Provide the (X, Y) coordinate of the cell's center where the given text is located.  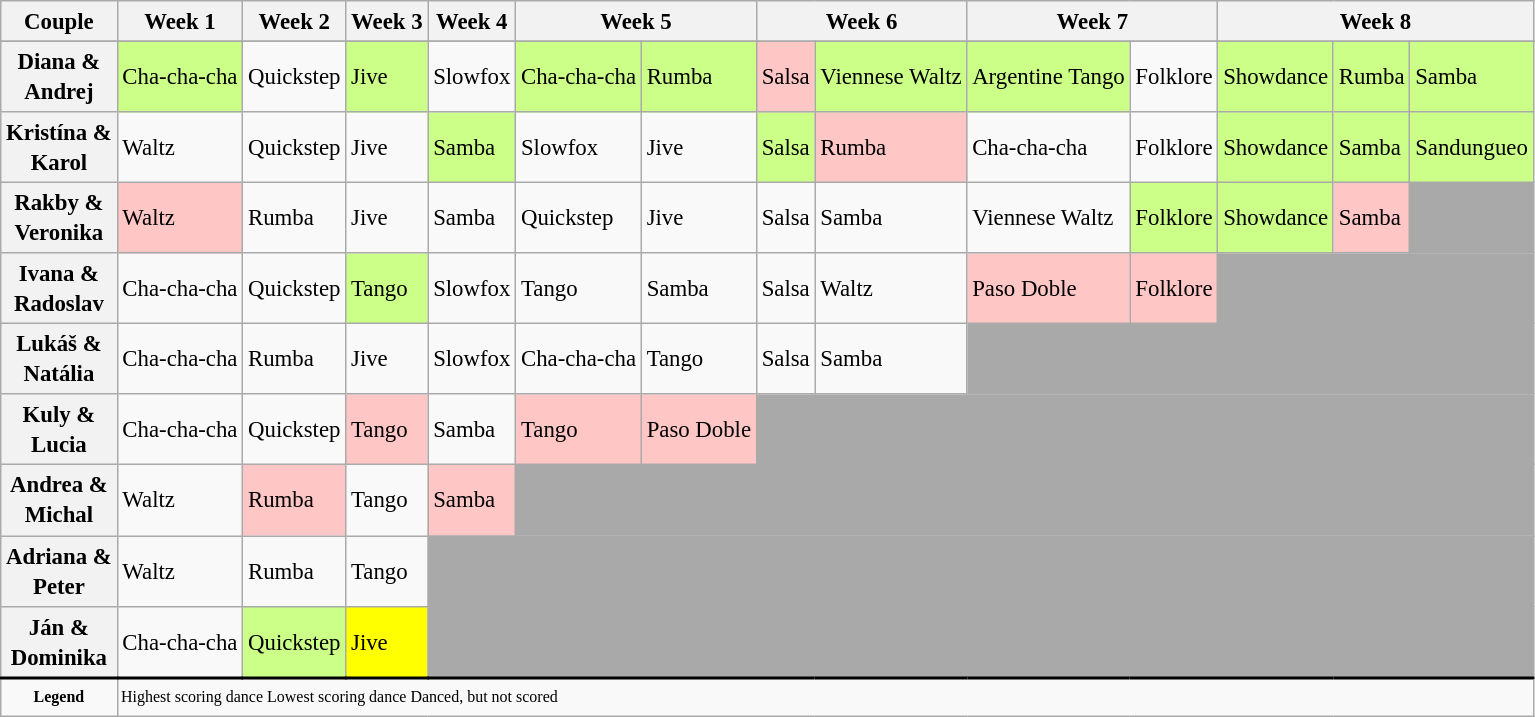
Ivana &Radoslav (59, 288)
Adriana &Peter (59, 572)
Couple (59, 22)
Week 4 (472, 22)
Highest scoring dance Lowest scoring dance Danced, but not scored (825, 698)
Rakby &Veronika (59, 218)
Week 3 (387, 22)
Andrea &Michal (59, 500)
Week 7 (1092, 22)
Week 5 (636, 22)
Ján &Dominika (59, 642)
Legend (59, 698)
Week 6 (862, 22)
Diana &Andrej (59, 78)
Lukáš &Natália (59, 360)
Sandungueo (1472, 148)
Week 2 (294, 22)
Week 1 (180, 22)
Week 8 (1376, 22)
Argentine Tango (1048, 78)
Kristína &Karol (59, 148)
Kuly &Lucia (59, 430)
